Return (x, y) of the center of cell containing provided text 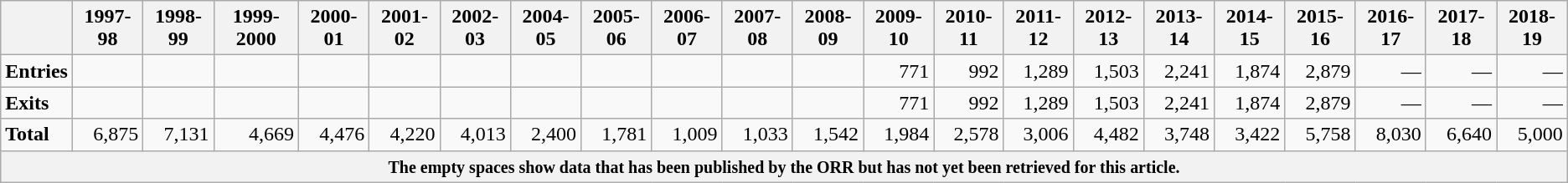
6,875 (107, 135)
2016-17 (1390, 28)
2005-06 (616, 28)
3,006 (1039, 135)
4,220 (405, 135)
2018-19 (1533, 28)
2015-16 (1320, 28)
2004-05 (545, 28)
7,131 (178, 135)
4,482 (1108, 135)
2,400 (545, 135)
5,758 (1320, 135)
The empty spaces show data that has been published by the ORR but has not yet been retrieved for this article. (784, 166)
2000-01 (333, 28)
Total (37, 135)
Entries (37, 71)
1,033 (757, 135)
2002-03 (475, 28)
1999-2000 (256, 28)
3,422 (1250, 135)
Exits (37, 103)
3,748 (1179, 135)
2001-02 (405, 28)
2008-09 (828, 28)
2006-07 (687, 28)
2011-12 (1039, 28)
1998-99 (178, 28)
2017-18 (1461, 28)
2012-13 (1108, 28)
1,542 (828, 135)
2007-08 (757, 28)
1,984 (899, 135)
5,000 (1533, 135)
2010-11 (968, 28)
1,781 (616, 135)
4,013 (475, 135)
6,640 (1461, 135)
8,030 (1390, 135)
2014-15 (1250, 28)
1997-98 (107, 28)
2013-14 (1179, 28)
4,476 (333, 135)
4,669 (256, 135)
2,578 (968, 135)
1,009 (687, 135)
2009-10 (899, 28)
